Return (X, Y) of the center of cell containing provided text 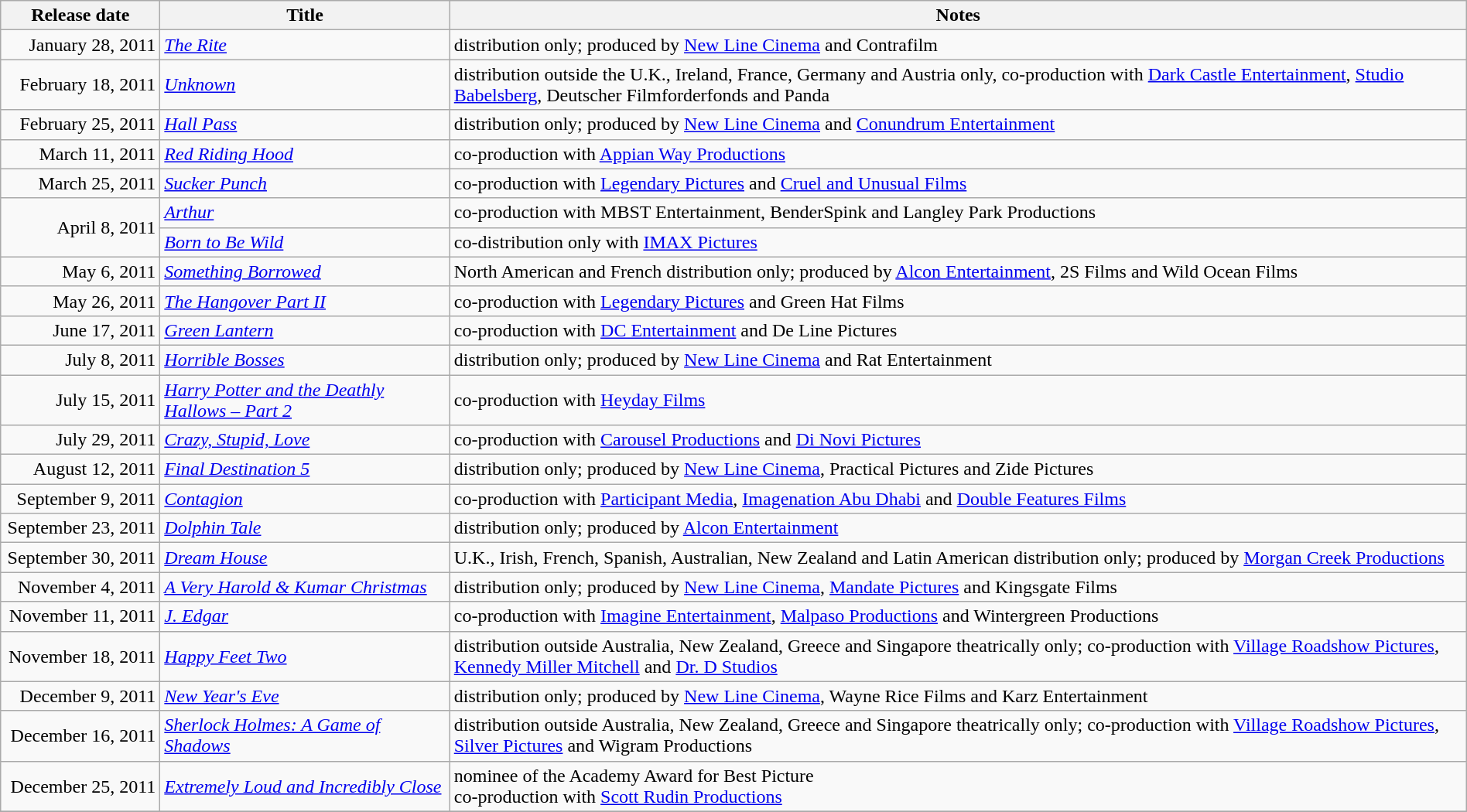
March 11, 2011 (80, 154)
November 11, 2011 (80, 616)
June 17, 2011 (80, 330)
distribution only; produced by New Line Cinema and Conundrum Entertainment (958, 125)
February 18, 2011 (80, 85)
co-production with Appian Way Productions (958, 154)
Born to Be Wild (305, 242)
September 30, 2011 (80, 558)
J. Edgar (305, 616)
December 16, 2011 (80, 736)
Arthur (305, 213)
August 12, 2011 (80, 469)
distribution only; produced by New Line Cinema and Rat Entertainment (958, 360)
Hall Pass (305, 125)
September 23, 2011 (80, 528)
co-production with Heyday Films (958, 399)
distribution only; produced by New Line Cinema, Practical Pictures and Zide Pictures (958, 469)
nominee of the Academy Award for Best Pictureco-production with Scott Rudin Productions (958, 786)
January 28, 2011 (80, 45)
July 8, 2011 (80, 360)
February 25, 2011 (80, 125)
Release date (80, 15)
Harry Potter and the Deathly Hallows – Part 2 (305, 399)
U.K., Irish, French, Spanish, Australian, New Zealand and Latin American distribution only; produced by Morgan Creek Productions (958, 558)
co-production with Participant Media, Imagenation Abu Dhabi and Double Features Films (958, 499)
co-distribution only with IMAX Pictures (958, 242)
Final Destination 5 (305, 469)
December 9, 2011 (80, 696)
co-production with Imagine Entertainment, Malpaso Productions and Wintergreen Productions (958, 616)
May 26, 2011 (80, 301)
distribution only; produced by New Line Cinema, Mandate Pictures and Kingsgate Films (958, 587)
Extremely Loud and Incredibly Close (305, 786)
Dolphin Tale (305, 528)
Sucker Punch (305, 183)
distribution only; produced by New Line Cinema, Wayne Rice Films and Karz Entertainment (958, 696)
May 6, 2011 (80, 271)
North American and French distribution only; produced by Alcon Entertainment, 2S Films and Wild Ocean Films (958, 271)
Green Lantern (305, 330)
The Rite (305, 45)
December 25, 2011 (80, 786)
co-production with MBST Entertainment, BenderSpink and Langley Park Productions (958, 213)
Red Riding Hood (305, 154)
Notes (958, 15)
co-production with Legendary Pictures and Green Hat Films (958, 301)
July 15, 2011 (80, 399)
Horrible Bosses (305, 360)
Sherlock Holmes: A Game of Shadows (305, 736)
New Year's Eve (305, 696)
Contagion (305, 499)
co-production with Legendary Pictures and Cruel and Unusual Films (958, 183)
Happy Feet Two (305, 656)
distribution only; produced by Alcon Entertainment (958, 528)
April 8, 2011 (80, 227)
Title (305, 15)
distribution only; produced by New Line Cinema and Contrafilm (958, 45)
Something Borrowed (305, 271)
co-production with Carousel Productions and Di Novi Pictures (958, 440)
Unknown (305, 85)
September 9, 2011 (80, 499)
November 18, 2011 (80, 656)
March 25, 2011 (80, 183)
co-production with DC Entertainment and De Line Pictures (958, 330)
Crazy, Stupid, Love (305, 440)
The Hangover Part II (305, 301)
July 29, 2011 (80, 440)
Dream House (305, 558)
November 4, 2011 (80, 587)
A Very Harold & Kumar Christmas (305, 587)
